Provide the (X, Y) coordinate of the cell's center where the given text is located.  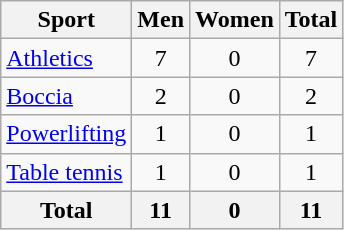
Men (161, 20)
Athletics (66, 58)
Table tennis (66, 172)
Sport (66, 20)
Boccia (66, 96)
Powerlifting (66, 134)
Women (235, 20)
